Provide the [X, Y] coordinate of the cell's center where the given text is located.  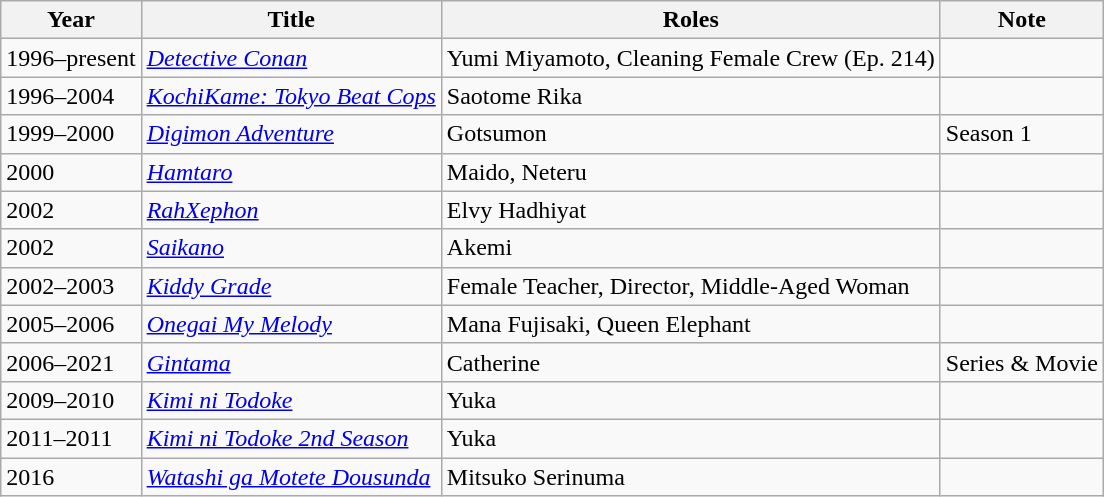
Mana Fujisaki, Queen Elephant [690, 324]
2009–2010 [71, 400]
Saikano [291, 248]
2002–2003 [71, 286]
Detective Conan [291, 58]
1996–2004 [71, 96]
Watashi ga Motete Dousunda [291, 477]
Title [291, 20]
2006–2021 [71, 362]
Kiddy Grade [291, 286]
Female Teacher, Director, Middle-Aged Woman [690, 286]
2016 [71, 477]
Digimon Adventure [291, 134]
Roles [690, 20]
Series & Movie [1022, 362]
Maido, Neteru [690, 172]
Kimi ni Todoke [291, 400]
Onegai My Melody [291, 324]
KochiKame: Tokyo Beat Cops [291, 96]
Hamtaro [291, 172]
Kimi ni Todoke 2nd Season [291, 438]
2000 [71, 172]
Year [71, 20]
Note [1022, 20]
Elvy Hadhiyat [690, 210]
Yumi Miyamoto, Cleaning Female Crew (Ep. 214) [690, 58]
Catherine [690, 362]
1999–2000 [71, 134]
2005–2006 [71, 324]
Mitsuko Serinuma [690, 477]
Gotsumon [690, 134]
RahXephon [291, 210]
1996–present [71, 58]
Season 1 [1022, 134]
Saotome Rika [690, 96]
2011–2011 [71, 438]
Akemi [690, 248]
Gintama [291, 362]
